Locate the cell with the specified text and output its (X, Y) center coordinate. 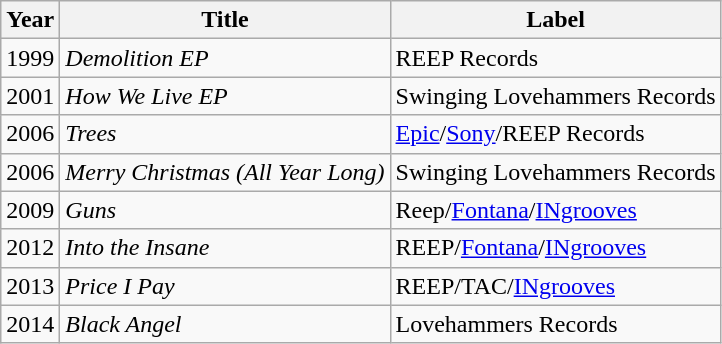
Label (556, 20)
2009 (30, 210)
Merry Christmas (All Year Long) (225, 172)
How We Live EP (225, 96)
Reep/Fontana/INgrooves (556, 210)
Demolition EP (225, 58)
Trees (225, 134)
2012 (30, 248)
REEP/Fontana/INgrooves (556, 248)
Black Angel (225, 324)
Guns (225, 210)
Epic/Sony/REEP Records (556, 134)
Year (30, 20)
2001 (30, 96)
Into the Insane (225, 248)
2014 (30, 324)
REEP/TAC/INgrooves (556, 286)
Lovehammers Records (556, 324)
1999 (30, 58)
Title (225, 20)
REEP Records (556, 58)
Price I Pay (225, 286)
2013 (30, 286)
